Identify which cell holds the provided text, then report its [X, Y] central coordinate. 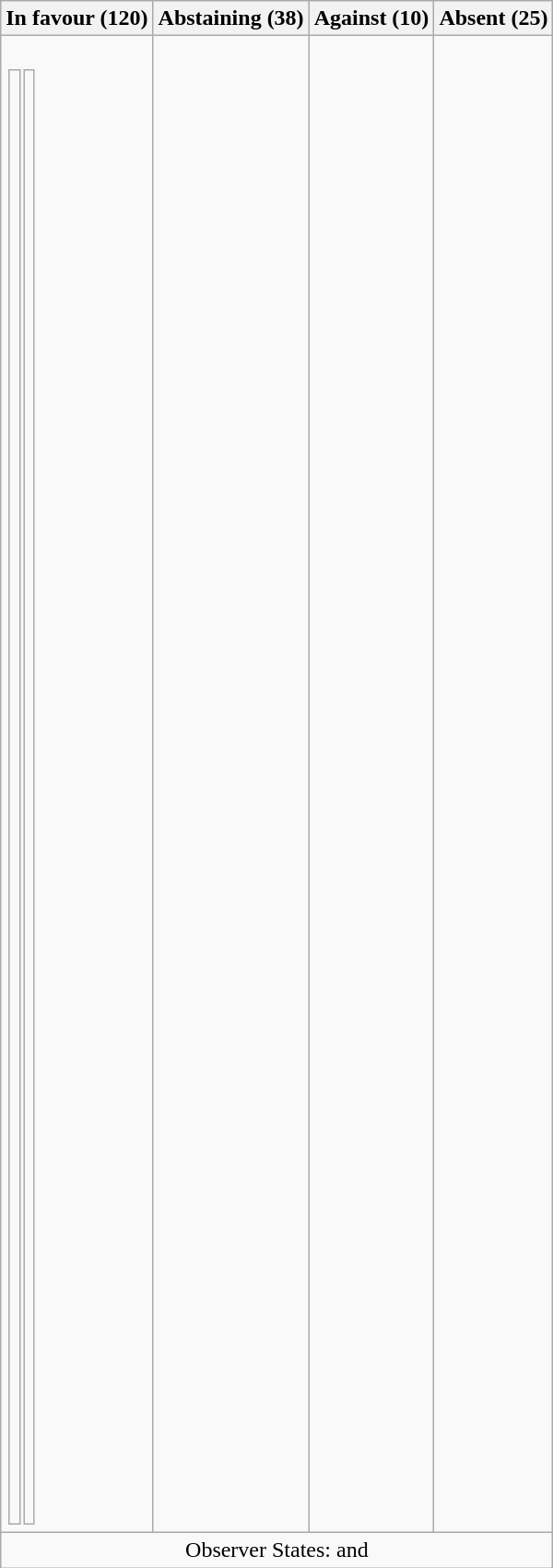
Absent (25) [494, 18]
Against (10) [371, 18]
In favour (120) [77, 18]
Abstaining (38) [230, 18]
Observer States: and [276, 1550]
